Extract the [X, Y] coordinate from the center of the cell holding the provided text.  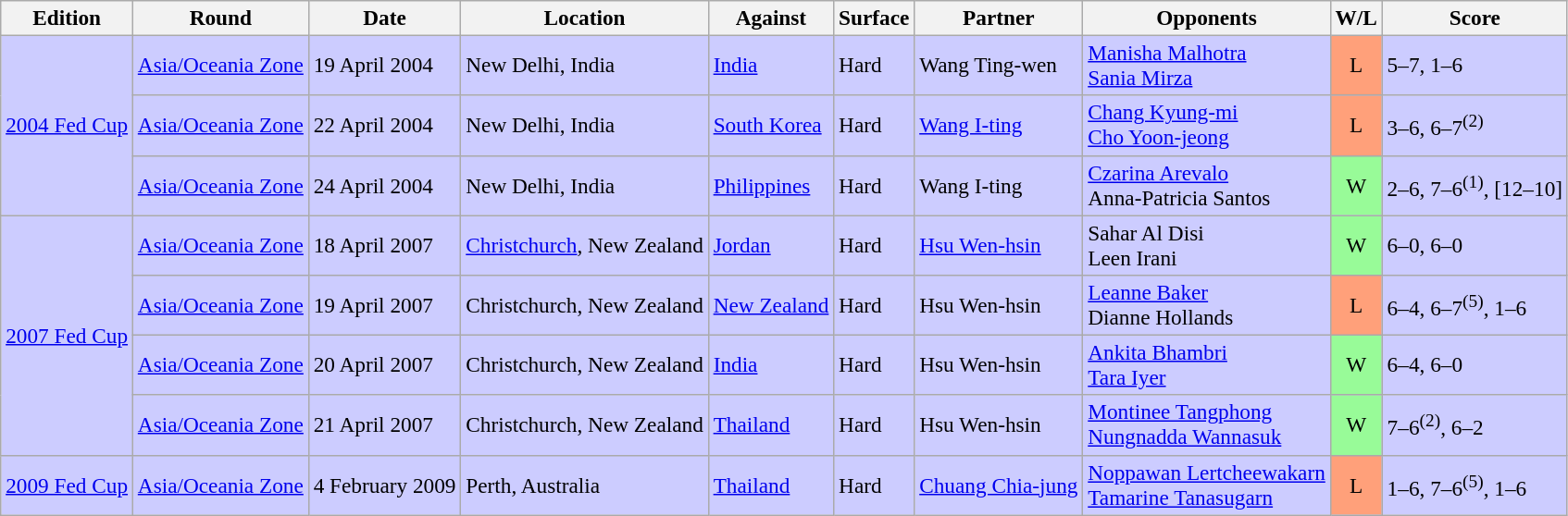
4 February 2009 [385, 485]
19 April 2007 [385, 305]
Manisha Malhotra Sania Mirza [1207, 65]
Edition [67, 18]
2009 Fed Cup [67, 485]
Location [585, 18]
Wang Ting-wen [999, 65]
Against [770, 18]
2004 Fed Cup [67, 125]
Leanne Baker Dianne Hollands [1207, 305]
5–7, 1–6 [1475, 65]
Jordan [770, 244]
3–6, 6–7(2) [1475, 126]
Score [1475, 18]
6–4, 6–7(5), 1–6 [1475, 305]
6–0, 6–0 [1475, 244]
Date [385, 18]
Opponents [1207, 18]
New Zealand [770, 305]
Perth, Australia [585, 485]
18 April 2007 [385, 244]
22 April 2004 [385, 126]
Round [220, 18]
Ankita Bhambri Tara Iyer [1207, 364]
Sahar Al Disi Leen Irani [1207, 244]
Noppawan Lertcheewakarn Tamarine Tanasugarn [1207, 485]
South Korea [770, 126]
Chuang Chia-jung [999, 485]
Surface [874, 18]
6–4, 6–0 [1475, 364]
Chang Kyung-mi Cho Yoon-jeong [1207, 126]
Philippines [770, 185]
Czarina Arevalo Anna-Patricia Santos [1207, 185]
2007 Fed Cup [67, 335]
20 April 2007 [385, 364]
W/L [1356, 18]
19 April 2004 [385, 65]
7–6(2), 6–2 [1475, 425]
21 April 2007 [385, 425]
Partner [999, 18]
1–6, 7–6(5), 1–6 [1475, 485]
Montinee Tangphong Nungnadda Wannasuk [1207, 425]
2–6, 7–6(1), [12–10] [1475, 185]
24 April 2004 [385, 185]
